Extract the (X, Y) coordinate from the center of the cell holding the provided text.  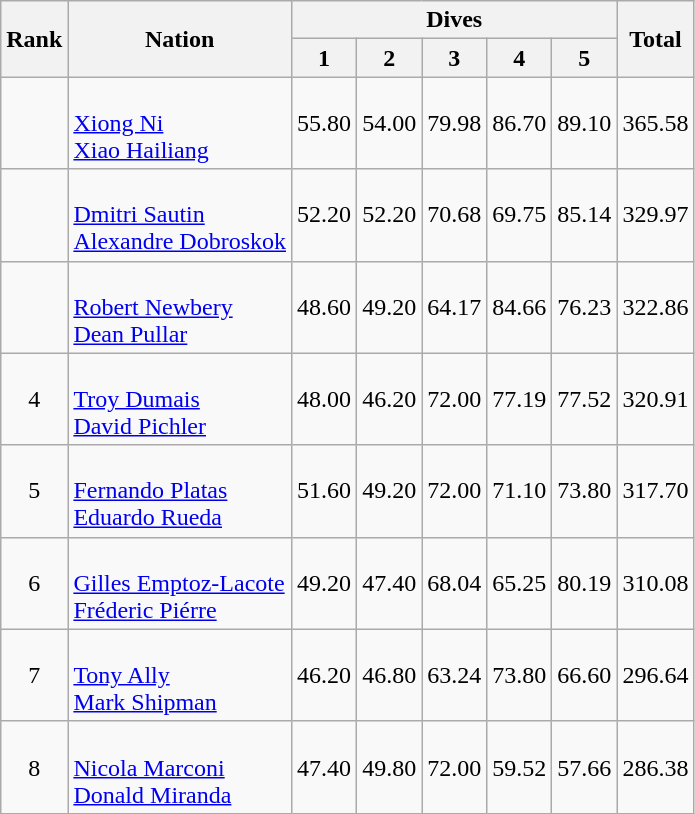
2 (390, 58)
77.19 (520, 399)
59.52 (520, 767)
48.00 (324, 399)
79.98 (454, 123)
64.17 (454, 307)
329.97 (656, 215)
3 (454, 58)
85.14 (584, 215)
51.60 (324, 491)
71.10 (520, 491)
70.68 (454, 215)
68.04 (454, 583)
57.66 (584, 767)
46.80 (390, 675)
Robert Newbery Dean Pullar (180, 307)
Troy Dumais David Pichler (180, 399)
6 (34, 583)
66.60 (584, 675)
320.91 (656, 399)
49.80 (390, 767)
Nicola Marconi Donald Miranda (180, 767)
Nation (180, 39)
Total (656, 39)
Dmitri Sautin Alexandre Dobroskok (180, 215)
8 (34, 767)
365.58 (656, 123)
86.70 (520, 123)
Xiong Ni Xiao Hailiang (180, 123)
322.86 (656, 307)
84.66 (520, 307)
76.23 (584, 307)
55.80 (324, 123)
310.08 (656, 583)
Fernando Platas Eduardo Rueda (180, 491)
Tony Ally Mark Shipman (180, 675)
89.10 (584, 123)
286.38 (656, 767)
7 (34, 675)
69.75 (520, 215)
54.00 (390, 123)
317.70 (656, 491)
63.24 (454, 675)
1 (324, 58)
Rank (34, 39)
296.64 (656, 675)
80.19 (584, 583)
48.60 (324, 307)
Dives (454, 20)
Gilles Emptoz-Lacote Fréderic Piérre (180, 583)
65.25 (520, 583)
77.52 (584, 399)
